Pinpoint the cell where the given text exists, returning its (X, Y) midpoint coordinate. 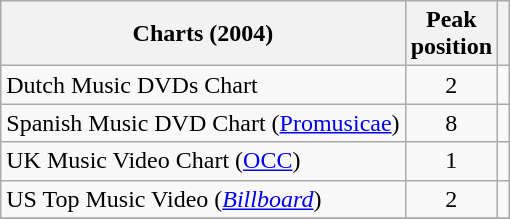
US Top Music Video (Billboard) (203, 199)
Charts (2004) (203, 34)
Peakposition (451, 34)
1 (451, 161)
8 (451, 123)
Dutch Music DVDs Chart (203, 85)
Spanish Music DVD Chart (Promusicae) (203, 123)
UK Music Video Chart (OCC) (203, 161)
